Return the [X, Y] coordinate for the center point of the cell that contains the specified text.  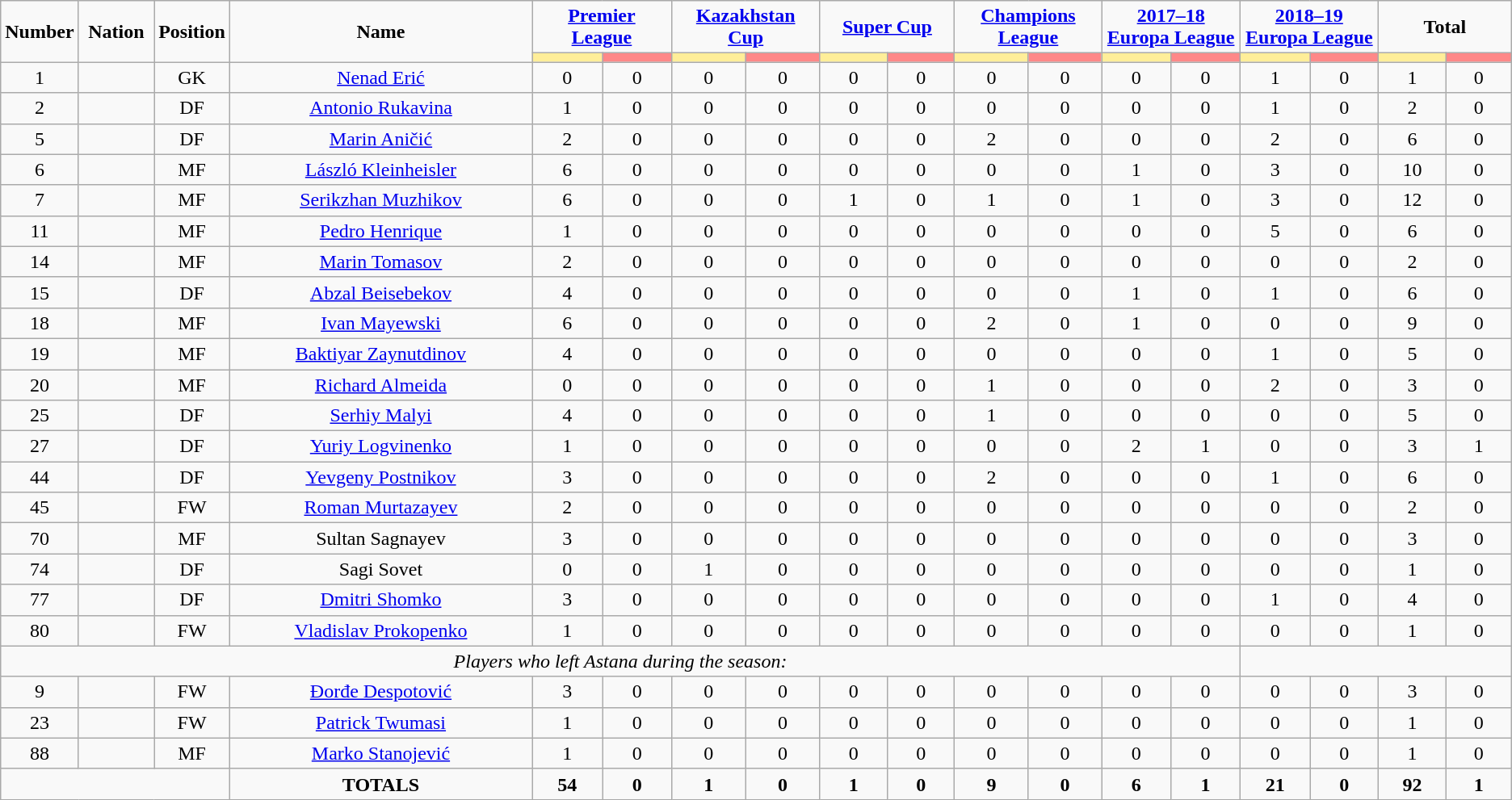
Abzal Beisebekov [380, 292]
Yevgeny Postnikov [380, 477]
Position [192, 31]
Baktiyar Zaynutdinov [380, 354]
Nation [116, 31]
7 [40, 200]
Roman Murtazayev [380, 508]
44 [40, 477]
27 [40, 446]
88 [40, 753]
70 [40, 538]
Serhiy Malyi [380, 416]
Marko Stanojević [380, 753]
10 [1412, 170]
Super Cup [887, 27]
25 [40, 416]
Number [40, 31]
77 [40, 600]
21 [1275, 784]
Đorđe Despotović [380, 692]
Players who left Astana during the season: [620, 661]
Marin Tomasov [380, 262]
18 [40, 323]
Richard Almeida [380, 385]
54 [567, 784]
Dmitri Shomko [380, 600]
Sagi Sovet [380, 569]
Serikzhan Muzhikov [380, 200]
László Kleinheisler [380, 170]
Sultan Sagnayev [380, 538]
Nenad Erić [380, 77]
14 [40, 262]
Ivan Mayewski [380, 323]
Antonio Rukavina [380, 108]
19 [40, 354]
Kazakhstan Cup [745, 27]
Patrick Twumasi [380, 723]
Pedro Henrique [380, 231]
20 [40, 385]
Total [1444, 27]
Yuriy Logvinenko [380, 446]
Champions League [1028, 27]
GK [192, 77]
45 [40, 508]
TOTALS [380, 784]
74 [40, 569]
Vladislav Prokopenko [380, 630]
Premier League [601, 27]
92 [1412, 784]
Name [380, 31]
2017–18 Europa League [1171, 27]
Marin Aničić [380, 139]
15 [40, 292]
80 [40, 630]
2018–19 Europa League [1308, 27]
11 [40, 231]
23 [40, 723]
12 [1412, 200]
